Find where the given text appears and provide that cell's center as [X, Y] coordinate. 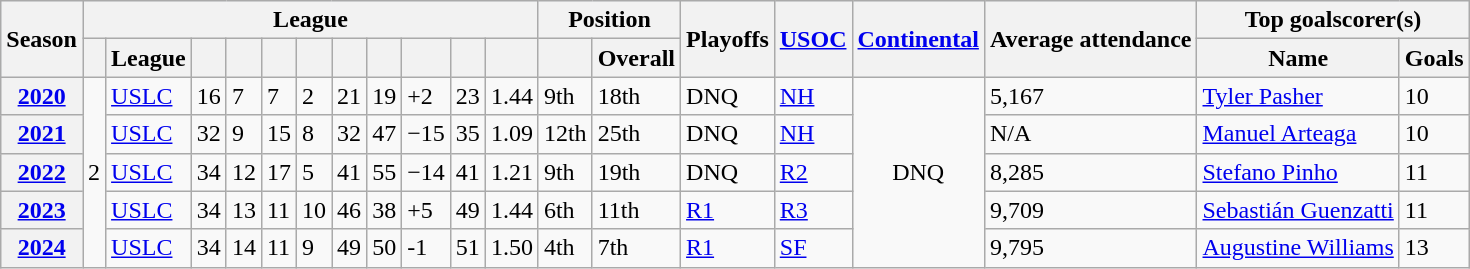
+2 [426, 96]
SF [813, 248]
14 [244, 248]
−15 [426, 134]
12 [244, 172]
Goals [1434, 58]
4th [565, 248]
9,709 [1090, 210]
5,167 [1090, 96]
9,795 [1090, 248]
8 [314, 134]
50 [384, 248]
11th [636, 210]
18th [636, 96]
Top goalscorer(s) [1333, 20]
2024 [42, 248]
Augustine Williams [1298, 248]
Tyler Pasher [1298, 96]
51 [468, 248]
12th [565, 134]
7th [636, 248]
1.09 [512, 134]
2020 [42, 96]
16 [208, 96]
-1 [426, 248]
2021 [42, 134]
−14 [426, 172]
Sebastián Guenzatti [1298, 210]
19th [636, 172]
1.21 [512, 172]
15 [278, 134]
25th [636, 134]
17 [278, 172]
Position [609, 20]
Playoffs [728, 39]
47 [384, 134]
5 [314, 172]
46 [350, 210]
19 [384, 96]
N/A [1090, 134]
23 [468, 96]
2022 [42, 172]
Stefano Pinho [1298, 172]
2023 [42, 210]
USOC [813, 39]
55 [384, 172]
1.50 [512, 248]
+5 [426, 210]
Name [1298, 58]
Continental [918, 39]
Overall [636, 58]
38 [384, 210]
35 [468, 134]
6th [565, 210]
R3 [813, 210]
Season [42, 39]
21 [350, 96]
8,285 [1090, 172]
R2 [813, 172]
Average attendance [1090, 39]
Manuel Arteaga [1298, 134]
